Output the (x, y) coordinate of the center of the cell containing the given text.  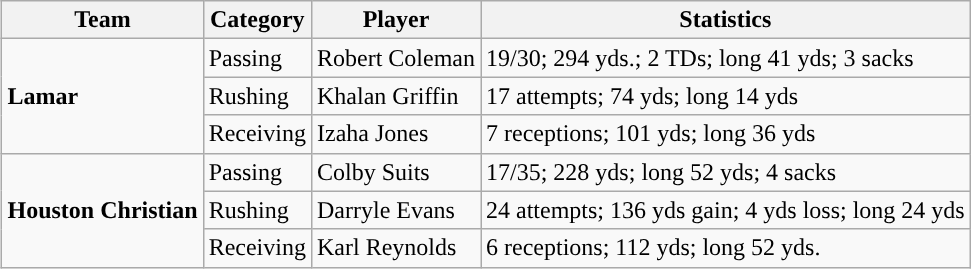
6 receptions; 112 yds; long 52 yds. (725, 248)
17 attempts; 74 yds; long 14 yds (725, 96)
Khalan Griffin (396, 96)
17/35; 228 yds; long 52 yds; 4 sacks (725, 172)
7 receptions; 101 yds; long 36 yds (725, 134)
Colby Suits (396, 172)
Category (257, 20)
Team (102, 20)
Izaha Jones (396, 134)
24 attempts; 136 yds gain; 4 yds loss; long 24 yds (725, 210)
Karl Reynolds (396, 248)
19/30; 294 yds.; 2 TDs; long 41 yds; 3 sacks (725, 58)
Houston Christian (102, 210)
Statistics (725, 20)
Player (396, 20)
Lamar (102, 96)
Darryle Evans (396, 210)
Robert Coleman (396, 58)
